For the text-containing cell, return its midpoint in [x, y] coordinate format. 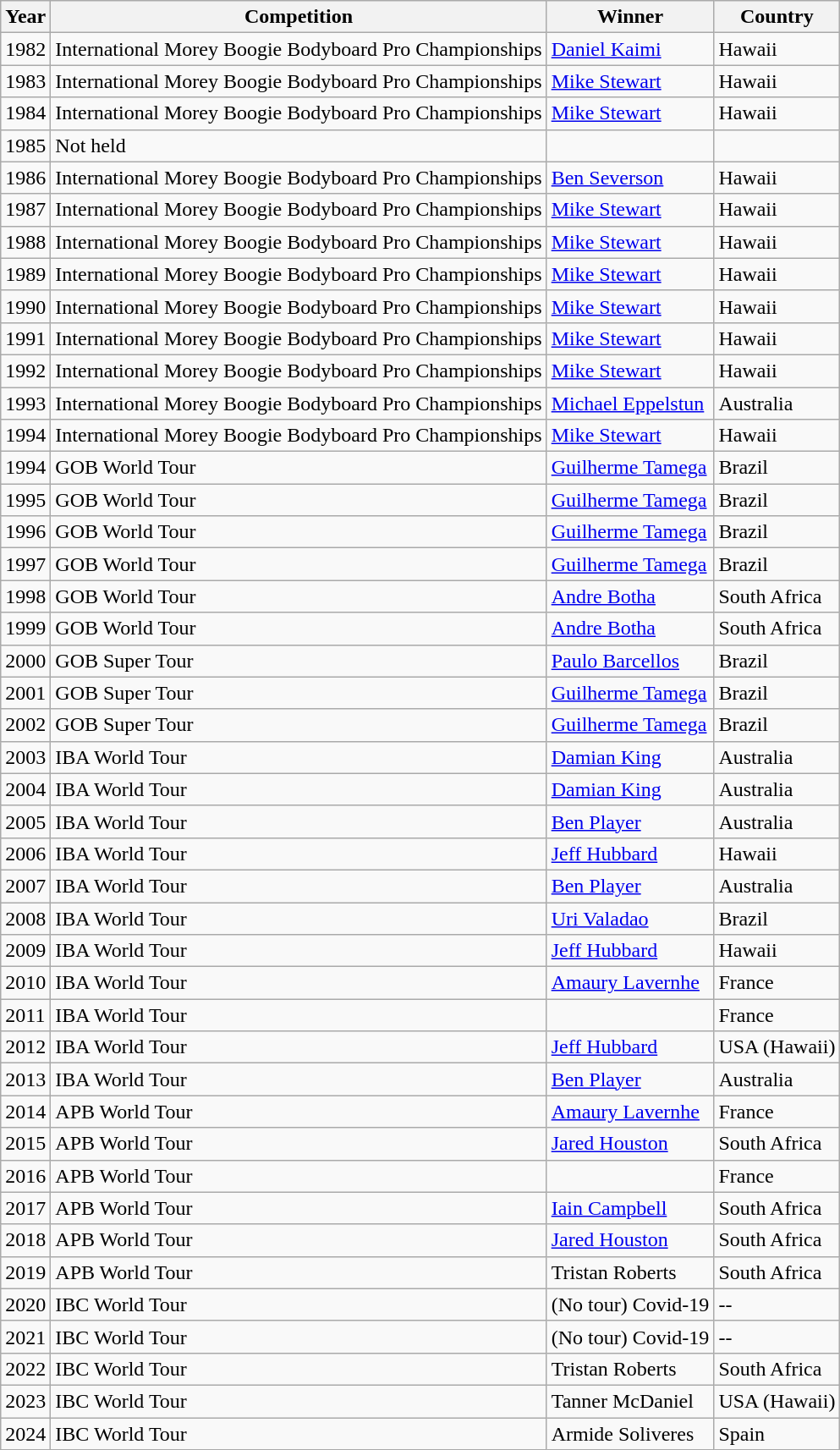
2014 [25, 1112]
Armide Soliveres [630, 1434]
2008 [25, 918]
1999 [25, 629]
Uri Valadao [630, 918]
1992 [25, 371]
2006 [25, 854]
1987 [25, 210]
2022 [25, 1369]
2013 [25, 1079]
2023 [25, 1401]
2020 [25, 1304]
1985 [25, 146]
Michael Eppelstun [630, 404]
2012 [25, 1047]
2004 [25, 789]
2003 [25, 757]
2002 [25, 725]
2007 [25, 886]
Winner [630, 17]
2009 [25, 951]
1995 [25, 500]
Ben Severson [630, 178]
1986 [25, 178]
2011 [25, 1015]
Competition [299, 17]
2000 [25, 661]
Paulo Barcellos [630, 661]
Year [25, 17]
Daniel Kaimi [630, 49]
2019 [25, 1272]
2024 [25, 1434]
1991 [25, 338]
1989 [25, 274]
2010 [25, 983]
1982 [25, 49]
2015 [25, 1144]
Iain Campbell [630, 1208]
1988 [25, 242]
2001 [25, 693]
1990 [25, 306]
Tanner McDaniel [630, 1401]
1983 [25, 81]
2018 [25, 1240]
1984 [25, 113]
2005 [25, 821]
Country [777, 17]
1997 [25, 564]
2021 [25, 1337]
1993 [25, 404]
2017 [25, 1208]
Spain [777, 1434]
1998 [25, 596]
1996 [25, 532]
Not held [299, 146]
2016 [25, 1176]
